Pinpoint the cell where the given text exists, returning its (x, y) midpoint coordinate. 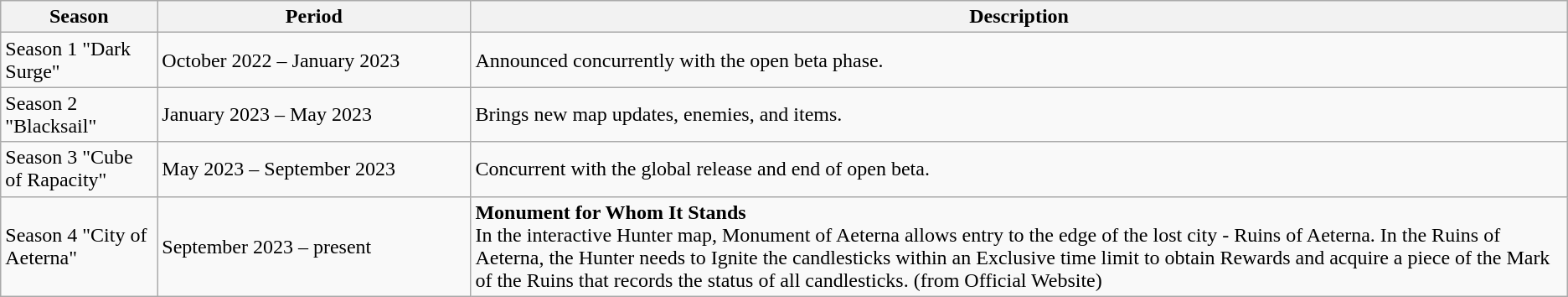
Period (314, 17)
Season 2 "Blacksail" (79, 114)
May 2023 – September 2023 (314, 169)
Season (79, 17)
January 2023 – May 2023 (314, 114)
Concurrent with the global release and end of open beta. (1019, 169)
September 2023 – present (314, 247)
Announced concurrently with the open beta phase. (1019, 60)
Season 4 "City of Aeterna" (79, 247)
Brings new map updates, enemies, and items. (1019, 114)
October 2022 – January 2023 (314, 60)
Description (1019, 17)
Season 3 "Cube of Rapacity" (79, 169)
Season 1 "Dark Surge" (79, 60)
